For the text-containing cell, return its midpoint in [x, y] coordinate format. 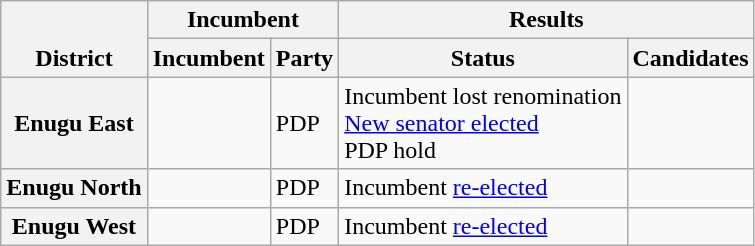
Enugu North [74, 188]
District [74, 39]
Party [304, 58]
Results [546, 20]
Enugu West [74, 226]
Candidates [690, 58]
Incumbent lost renominationNew senator electedPDP hold [483, 123]
Status [483, 58]
Enugu East [74, 123]
